Provide the [X, Y] coordinate of the cell's center where the given text is located.  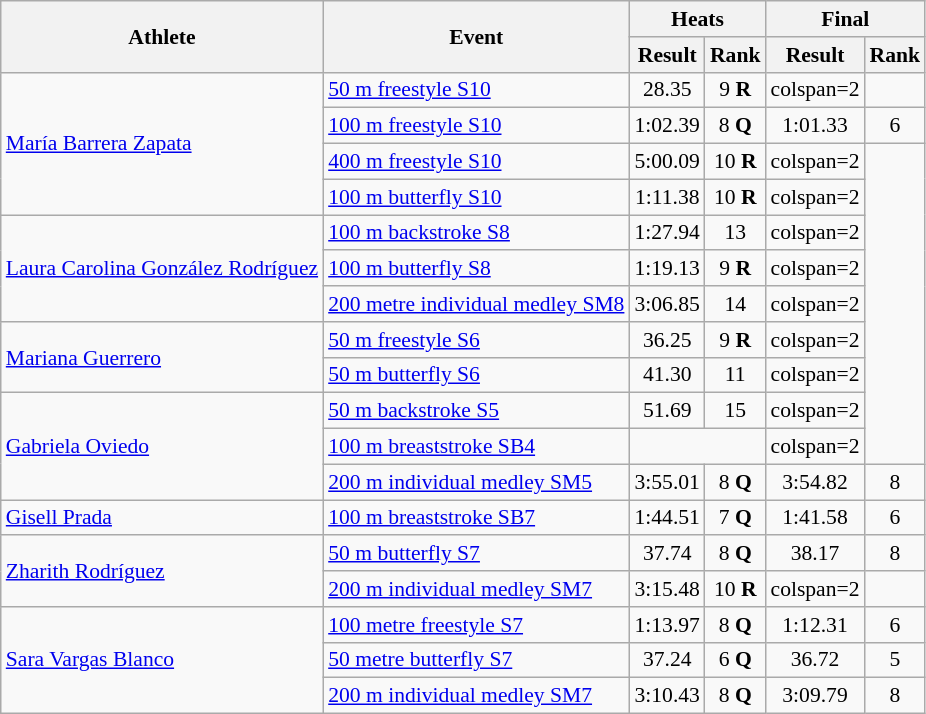
1:11.38 [666, 197]
3:06.85 [666, 304]
38.17 [814, 554]
1:01.33 [814, 126]
50 m backstroke S5 [476, 411]
50 m freestyle S10 [476, 90]
Event [476, 36]
Final [845, 19]
5 [896, 660]
5:00.09 [666, 162]
41.30 [666, 375]
200 m individual medley SM5 [476, 482]
100 metre freestyle S7 [476, 625]
50 m butterfly S7 [476, 554]
1:02.39 [666, 126]
Zharith Rodríguez [162, 572]
Heats [697, 19]
6 Q [736, 660]
50 m butterfly S6 [476, 375]
Sara Vargas Blanco [162, 660]
Gisell Prada [162, 518]
51.69 [666, 411]
200 metre individual medley SM8 [476, 304]
1:12.31 [814, 625]
7 Q [736, 518]
Mariana Guerrero [162, 358]
3:15.48 [666, 589]
50 m freestyle S6 [476, 340]
100 m breaststroke SB7 [476, 518]
3:54.82 [814, 482]
400 m freestyle S10 [476, 162]
1:44.51 [666, 518]
3:55.01 [666, 482]
Gabriela Oviedo [162, 446]
Athlete [162, 36]
1:41.58 [814, 518]
11 [736, 375]
13 [736, 233]
50 metre butterfly S7 [476, 660]
1:13.97 [666, 625]
Laura Carolina González Rodríguez [162, 268]
100 m backstroke S8 [476, 233]
100 m butterfly S10 [476, 197]
100 m breaststroke SB4 [476, 447]
36.25 [666, 340]
36.72 [814, 660]
1:19.13 [666, 269]
3:10.43 [666, 696]
3:09.79 [814, 696]
37.24 [666, 660]
100 m butterfly S8 [476, 269]
100 m freestyle S10 [476, 126]
28.35 [666, 90]
1:27.94 [666, 233]
María Barrera Zapata [162, 143]
15 [736, 411]
14 [736, 304]
37.74 [666, 554]
